Find where the given text appears and provide that cell's center as [x, y] coordinate. 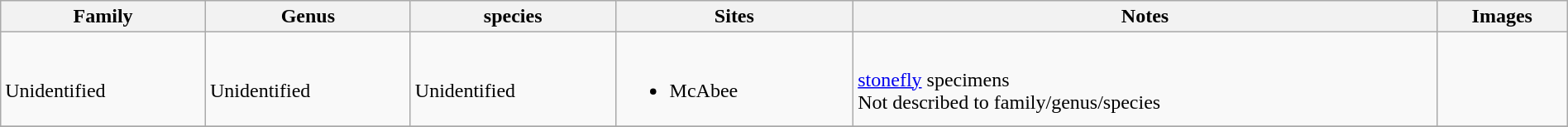
McAbee [734, 80]
Family [103, 17]
Notes [1145, 17]
Images [1502, 17]
Sites [734, 17]
stonefly specimensNot described to family/genus/species [1145, 80]
Genus [308, 17]
species [513, 17]
